From the cell containing the given text, extract its center point as (X, Y) coordinate. 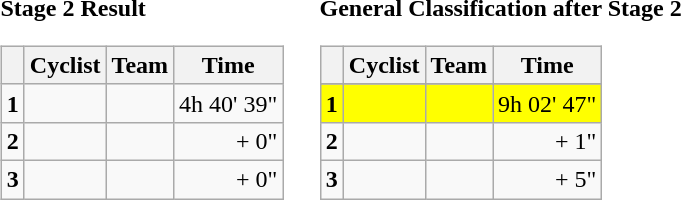
+ 1" (548, 141)
+ 5" (548, 179)
9h 02' 47" (548, 103)
4h 40' 39" (228, 103)
